Determine the [X, Y] coordinate at the center of the cell enclosing the given text.  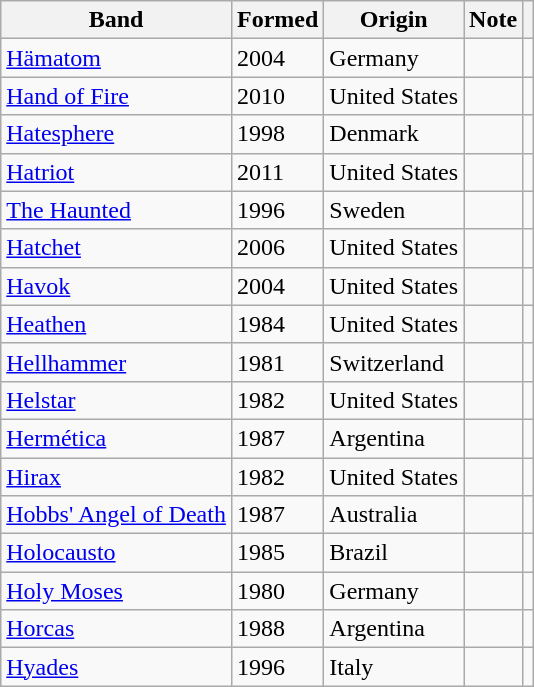
Hirax [116, 477]
Italy [394, 667]
Hatchet [116, 248]
Brazil [394, 553]
1988 [277, 629]
Hermética [116, 438]
Hyades [116, 667]
Helstar [116, 400]
2010 [277, 96]
2011 [277, 172]
Hobbs' Angel of Death [116, 515]
Denmark [394, 134]
Band [116, 20]
Havok [116, 286]
Hämatom [116, 58]
The Haunted [116, 210]
Hand of Fire [116, 96]
Switzerland [394, 362]
1981 [277, 362]
Formed [277, 20]
Sweden [394, 210]
Hatesphere [116, 134]
Note [494, 20]
1985 [277, 553]
2006 [277, 248]
Holy Moses [116, 591]
Horcas [116, 629]
1998 [277, 134]
Hellhammer [116, 362]
Hatriot [116, 172]
1980 [277, 591]
Origin [394, 20]
1984 [277, 324]
Australia [394, 515]
Holocausto [116, 553]
Heathen [116, 324]
